Return the [x, y] coordinate for the center point of the cell that contains the specified text.  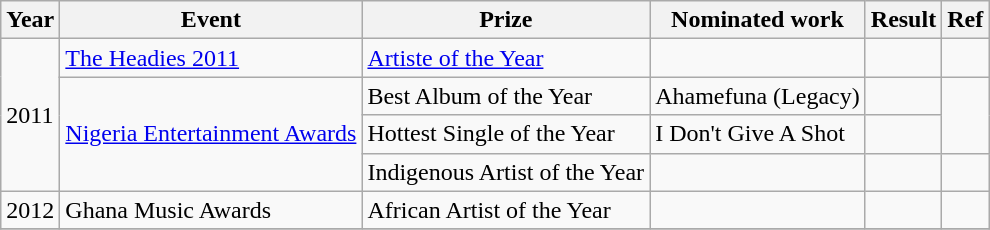
Artiste of the Year [506, 58]
2012 [30, 210]
Year [30, 20]
Indigenous Artist of the Year [506, 172]
Best Album of the Year [506, 96]
Prize [506, 20]
Event [211, 20]
Hottest Single of the Year [506, 134]
African Artist of the Year [506, 210]
Nominated work [758, 20]
Result [903, 20]
The Headies 2011 [211, 58]
Ghana Music Awards [211, 210]
2011 [30, 115]
Nigeria Entertainment Awards [211, 134]
I Don't Give A Shot [758, 134]
Ref [966, 20]
Ahamefuna (Legacy) [758, 96]
